Capture the cell that displays the provided text and extract its [X, Y] central coordinate. 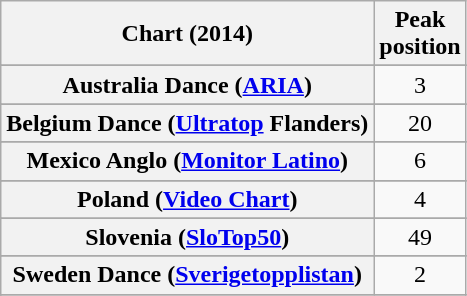
Belgium Dance (Ultratop Flanders) [188, 123]
4 [420, 199]
Poland (Video Chart) [188, 199]
6 [420, 161]
20 [420, 123]
Chart (2014) [188, 34]
2 [420, 275]
Peakposition [420, 34]
Mexico Anglo (Monitor Latino) [188, 161]
Slovenia (SloTop50) [188, 237]
Australia Dance (ARIA) [188, 85]
3 [420, 85]
49 [420, 237]
Sweden Dance (Sverigetopplistan) [188, 275]
